Capture the cell that displays the provided text and extract its [x, y] central coordinate. 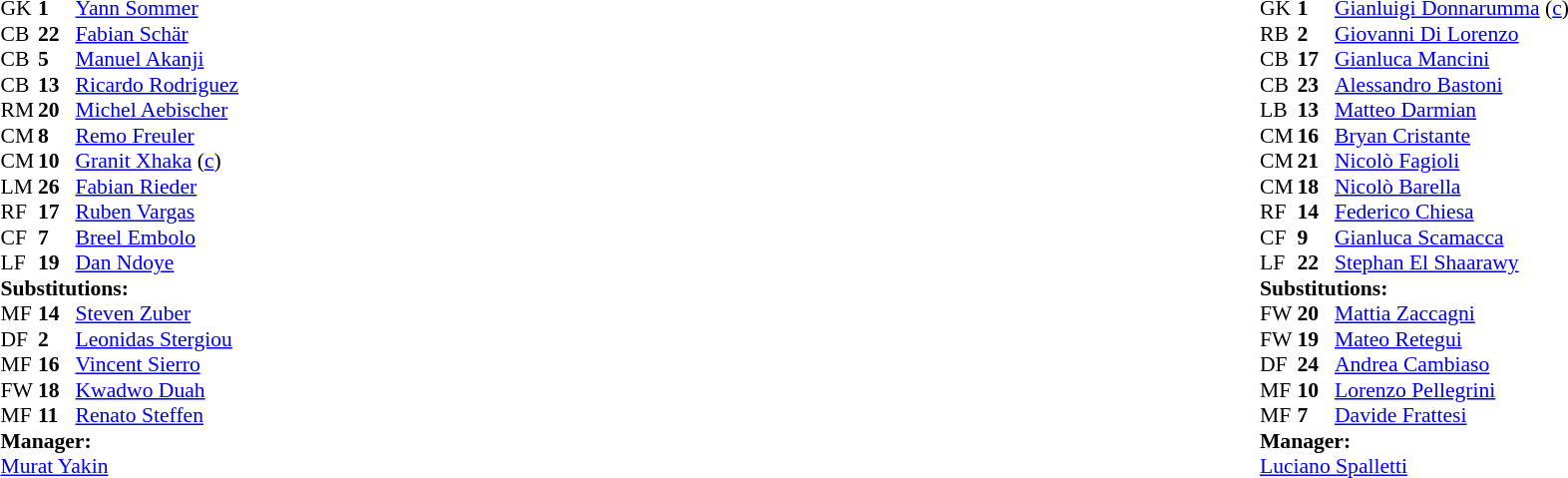
LM [19, 187]
Michel Aebischer [158, 111]
Breel Embolo [158, 238]
Ricardo Rodriguez [158, 85]
Fabian Schär [158, 34]
Remo Freuler [158, 136]
Dan Ndoye [158, 262]
RM [19, 111]
Granit Xhaka (c) [158, 161]
Manuel Akanji [158, 59]
Leonidas Stergiou [158, 339]
Vincent Sierro [158, 364]
26 [57, 187]
9 [1316, 238]
Substitutions: [120, 288]
LB [1279, 111]
Ruben Vargas [158, 213]
8 [57, 136]
RB [1279, 34]
24 [1316, 364]
Fabian Rieder [158, 187]
23 [1316, 85]
Renato Steffen [158, 416]
Kwadwo Duah [158, 390]
11 [57, 416]
21 [1316, 161]
Manager: [120, 441]
5 [57, 59]
Steven Zuber [158, 314]
